Output the (X, Y) coordinate of the center of the cell containing the given text.  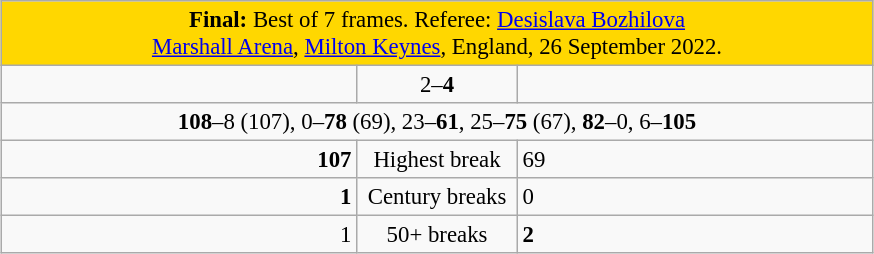
2–4 (438, 85)
Highest break (438, 160)
108–8 (107), 0–78 (69), 23–61, 25–75 (67), 82–0, 6–105 (437, 122)
0 (695, 197)
Century breaks (438, 197)
2 (695, 235)
Final: Best of 7 frames. Referee: Desislava Bozhilova Marshall Arena, Milton Keynes, England, 26 September 2022. (437, 34)
69 (695, 160)
107 (179, 160)
50+ breaks (438, 235)
